Identify which cell holds the provided text, then report its [X, Y] central coordinate. 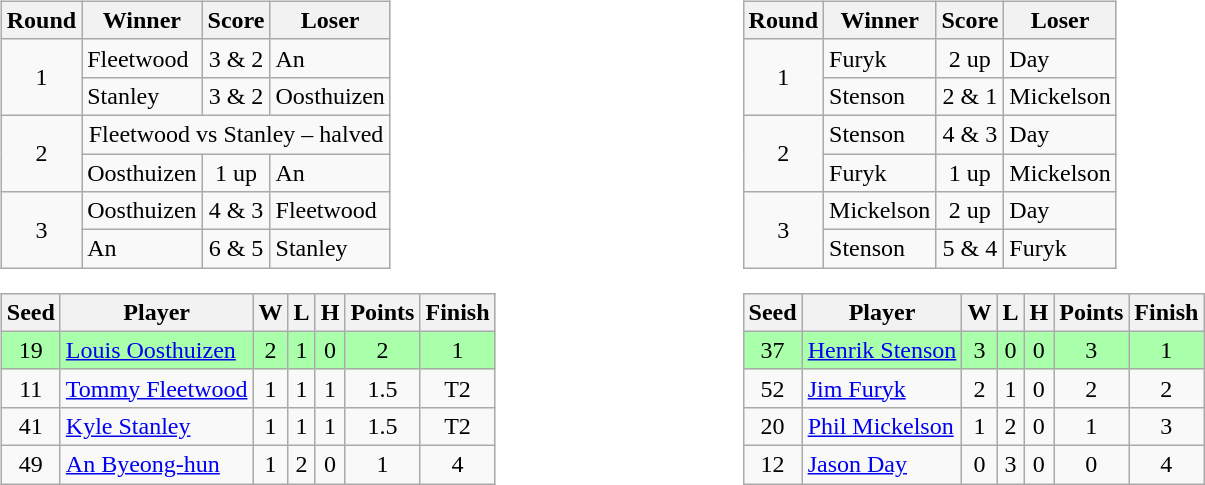
6 & 5 [236, 249]
37 [772, 350]
49 [30, 464]
20 [772, 426]
41 [30, 426]
Fleetwood vs Stanley – halved [236, 134]
12 [772, 464]
Jim Furyk [882, 388]
Phil Mickelson [882, 426]
19 [30, 350]
An Byeong-hun [156, 464]
Kyle Stanley [156, 426]
Tommy Fleetwood [156, 388]
11 [30, 388]
2 & 1 [970, 96]
Jason Day [882, 464]
Louis Oosthuizen [156, 350]
52 [772, 388]
Henrik Stenson [882, 350]
5 & 4 [970, 249]
